Search for the cell housing the specified text and yield its [x, y] center coordinate. 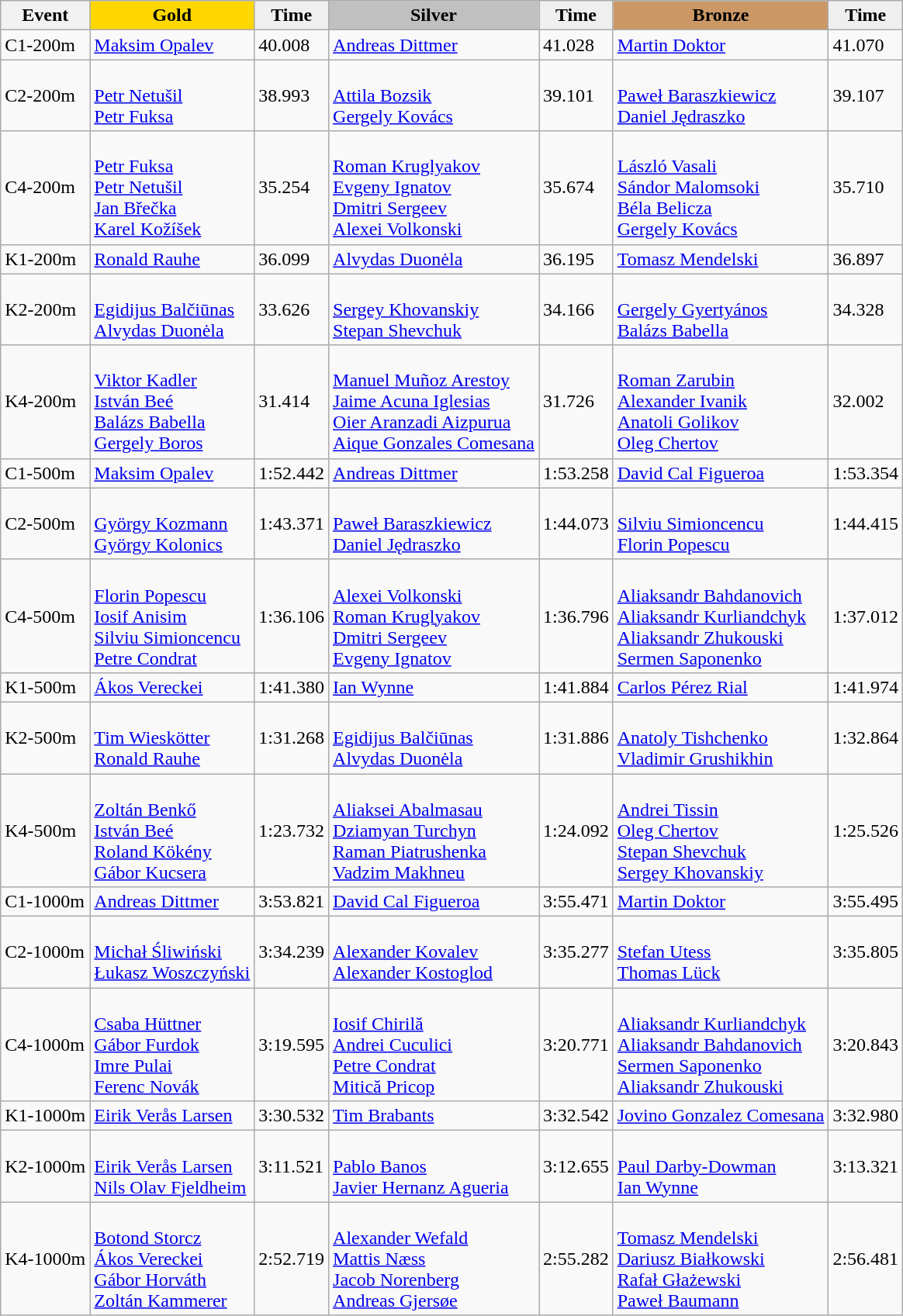
3:20.771 [576, 1045]
1:25.526 [866, 831]
K2-1000m [45, 1166]
Tomasz MendelskiDariusz BiałkowskiRafał GłażewskiPaweł Baumann [721, 1259]
K4-200m [45, 402]
3:11.521 [292, 1166]
32.002 [866, 402]
György KozmannGyörgy Kolonics [172, 523]
C2-500m [45, 523]
41.028 [576, 45]
1:31.886 [576, 737]
31.414 [292, 402]
K1-1000m [45, 1116]
C4-200m [45, 188]
1:41.380 [292, 687]
C4-1000m [45, 1045]
34.328 [866, 309]
C4-500m [45, 616]
Ákos Vereckei [172, 687]
2:52.719 [292, 1259]
László VasaliSándor MalomsokiBéla BeliczaGergely Kovács [721, 188]
Gold [172, 16]
1:24.092 [576, 831]
Aliaksandr KurliandchykAliaksandr BahdanovichSermen SaponenkoAliaksandr Zhukouski [721, 1045]
C1-500m [45, 473]
Michał ŚliwińskiŁukasz Woszczyński [172, 952]
Viktor KadlerIstván BeéBalázs BabellaGergely Boros [172, 402]
C1-200m [45, 45]
Florin PopescuIosif AnisimSilviu SimioncencuPetre Condrat [172, 616]
C1-1000m [45, 902]
Bronze [721, 16]
Botond StorczÁkos VereckeiGábor HorváthZoltán Kammerer [172, 1259]
Eirik Verås LarsenNils Olav Fjeldheim [172, 1166]
3:12.655 [576, 1166]
Anatoly TishchenkoVladimir Grushikhin [721, 737]
1:32.864 [866, 737]
1:44.073 [576, 523]
36.195 [576, 259]
39.107 [866, 95]
K1-200m [45, 259]
Attila BozsikGergely Kovács [434, 95]
3:32.542 [576, 1116]
1:53.258 [576, 473]
Gergely GyertyánosBalázs Babella [721, 309]
Alexei VolkonskiRoman KruglyakovDmitri SergeevEvgeny Ignatov [434, 616]
38.993 [292, 95]
41.070 [866, 45]
3:20.843 [866, 1045]
Eirik Verås Larsen [172, 1116]
Alvydas Duonėla [434, 259]
36.099 [292, 259]
2:56.481 [866, 1259]
35.674 [576, 188]
33.626 [292, 309]
Csaba HüttnerGábor FurdokImre PulaiFerenc Novák [172, 1045]
1:36.796 [576, 616]
C2-1000m [45, 952]
3:19.595 [292, 1045]
K4-1000m [45, 1259]
1:41.884 [576, 687]
35.710 [866, 188]
31.726 [576, 402]
1:41.974 [866, 687]
1:37.012 [866, 616]
Aliaksandr BahdanovichAliaksandr KurliandchykAliaksandr ZhukouskiSermen Saponenko [721, 616]
Andrei TissinOleg ChertovStepan ShevchukSergey Khovanskiy [721, 831]
Petr NetušilPetr Fuksa [172, 95]
3:53.821 [292, 902]
Silver [434, 16]
Zoltán BenkőIstván BeéRoland KökényGábor Kucsera [172, 831]
3:13.321 [866, 1166]
Event [45, 16]
Roman ZarubinAlexander IvanikAnatoli GolikovOleg Chertov [721, 402]
1:31.268 [292, 737]
C2-200m [45, 95]
Roman KruglyakovEvgeny IgnatovDmitri SergeevAlexei Volkonski [434, 188]
Petr FuksaPetr NetušilJan BřečkaKarel Kožíšek [172, 188]
3:32.980 [866, 1116]
Paul Darby-DowmanIan Wynne [721, 1166]
Sergey KhovanskiyStepan Shevchuk [434, 309]
36.897 [866, 259]
3:35.805 [866, 952]
34.166 [576, 309]
Ian Wynne [434, 687]
Carlos Pérez Rial [721, 687]
40.008 [292, 45]
35.254 [292, 188]
Tim Brabants [434, 1116]
K2-200m [45, 309]
1:44.415 [866, 523]
39.101 [576, 95]
Tomasz Mendelski [721, 259]
Aliaksei AbalmasauDziamyan TurchynRaman PiatrushenkaVadzim Makhneu [434, 831]
1:36.106 [292, 616]
1:53.354 [866, 473]
Alexander KovalevAlexander Kostoglod [434, 952]
K2-500m [45, 737]
3:34.239 [292, 952]
Silviu SimioncencuFlorin Popescu [721, 523]
3:35.277 [576, 952]
3:55.471 [576, 902]
1:23.732 [292, 831]
Iosif ChirilăAndrei CuculiciPetre CondratMitică Pricop [434, 1045]
Jovino Gonzalez Comesana [721, 1116]
3:55.495 [866, 902]
3:30.532 [292, 1116]
1:43.371 [292, 523]
1:52.442 [292, 473]
Alexander WefaldMattis NæssJacob NorenbergAndreas Gjersøe [434, 1259]
Pablo BanosJavier Hernanz Agueria [434, 1166]
Manuel Muñoz ArestoyJaime Acuna IglesiasOier Aranzadi AizpuruaAique Gonzales Comesana [434, 402]
Ronald Rauhe [172, 259]
K4-500m [45, 831]
2:55.282 [576, 1259]
K1-500m [45, 687]
Stefan UtessThomas Lück [721, 952]
Tim WieskötterRonald Rauhe [172, 737]
